Determine the [x, y] coordinate at the center of the cell enclosing the given text.  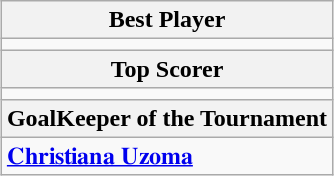
Top Scorer [166, 69]
GoalKeeper of the Tournament [166, 118]
Best Player [166, 20]
𝐂𝐡𝐫𝐢𝐬𝐭𝐢𝐚𝐧𝐚 𝐔𝐳𝐨𝐦𝐚 [166, 156]
